Identify which cell holds the provided text, then report its (x, y) central coordinate. 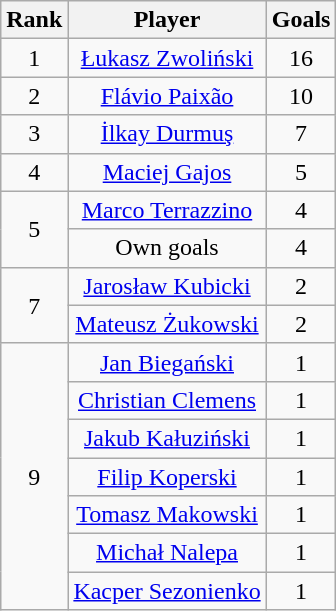
3 (34, 134)
Marco Terrazzino (167, 210)
İlkay Durmuş (167, 134)
Kacper Sezonienko (167, 591)
Jakub Kałuziński (167, 438)
Jan Biegański (167, 362)
16 (301, 58)
9 (34, 476)
Flávio Paixão (167, 96)
Tomasz Makowski (167, 515)
Mateusz Żukowski (167, 324)
Michał Nalepa (167, 553)
Goals (301, 20)
Łukasz Zwoliński (167, 58)
10 (301, 96)
Rank (34, 20)
Player (167, 20)
Filip Koperski (167, 477)
Jarosław Kubicki (167, 286)
Christian Clemens (167, 400)
Own goals (167, 248)
Maciej Gajos (167, 172)
